Return [x, y] of the center of cell containing provided text 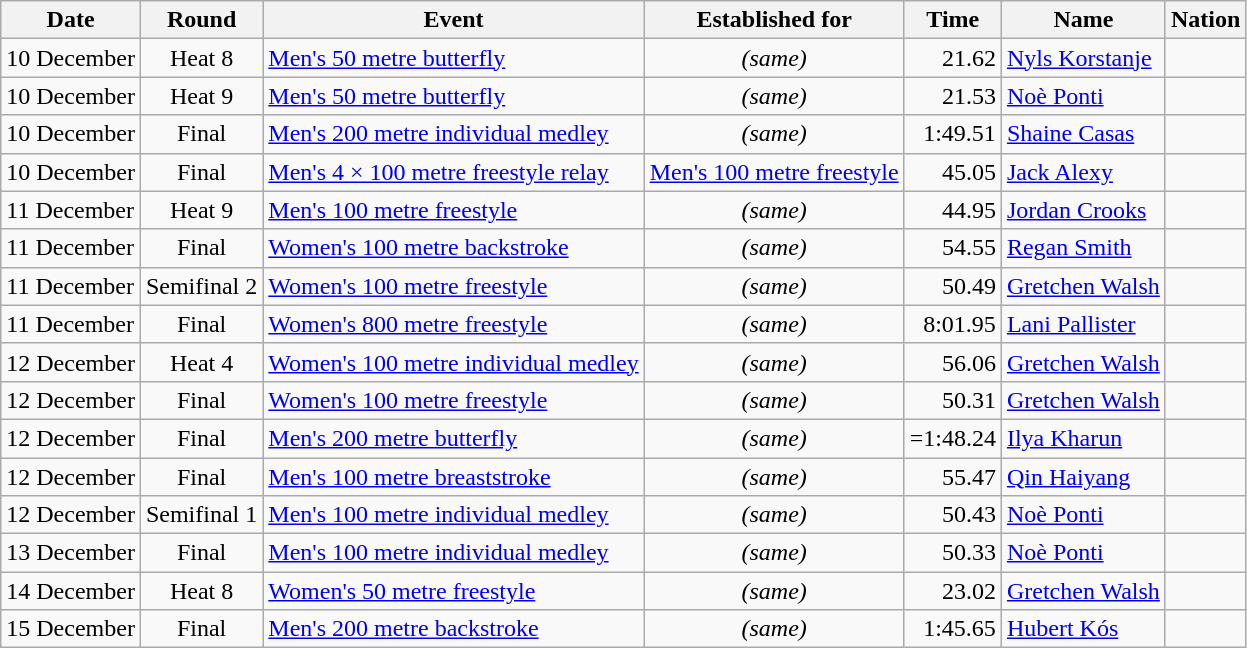
Shaine Casas [1083, 134]
Nyls Korstanje [1083, 58]
Ilya Kharun [1083, 438]
1:49.51 [952, 134]
44.95 [952, 210]
Round [201, 20]
Regan Smith [1083, 248]
Qin Haiyang [1083, 477]
=1:48.24 [952, 438]
Women's 100 metre individual medley [454, 362]
55.47 [952, 477]
15 December [71, 629]
Date [71, 20]
Name [1083, 20]
23.02 [952, 591]
50.49 [952, 286]
Semifinal 2 [201, 286]
54.55 [952, 248]
Hubert Kós [1083, 629]
14 December [71, 591]
Women's 50 metre freestyle [454, 591]
Men's 100 metre breaststroke [454, 477]
Jack Alexy [1083, 172]
Jordan Crooks [1083, 210]
50.33 [952, 553]
Nation [1205, 20]
45.05 [952, 172]
1:45.65 [952, 629]
Established for [774, 20]
Event [454, 20]
Men's 200 metre backstroke [454, 629]
21.53 [952, 96]
Lani Pallister [1083, 324]
Heat 4 [201, 362]
Men's 200 metre butterfly [454, 438]
Semifinal 1 [201, 515]
Women's 800 metre freestyle [454, 324]
Men's 4 × 100 metre freestyle relay [454, 172]
8:01.95 [952, 324]
50.31 [952, 400]
Women's 100 metre backstroke [454, 248]
50.43 [952, 515]
Men's 200 metre individual medley [454, 134]
56.06 [952, 362]
21.62 [952, 58]
13 December [71, 553]
Time [952, 20]
